Identify which cell holds the provided text, then report its (x, y) central coordinate. 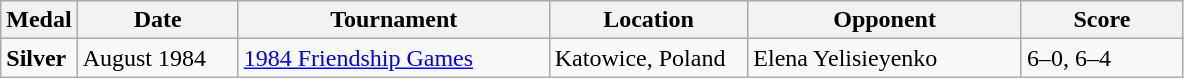
Opponent (885, 20)
Date (158, 20)
August 1984 (158, 58)
Medal (39, 20)
1984 Friendship Games (394, 58)
Elena Yelisieyenko (885, 58)
Location (648, 20)
Katowice, Poland (648, 58)
6–0, 6–4 (1102, 58)
Tournament (394, 20)
Silver (39, 58)
Score (1102, 20)
